Identify which cell holds the provided text, then report its [X, Y] central coordinate. 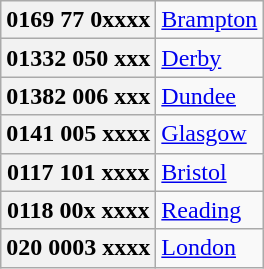
Bristol [210, 172]
Dundee [210, 96]
01382 006 xxx [78, 96]
Glasgow [210, 134]
020 0003 xxxx [78, 248]
0118 00x xxxx [78, 210]
0169 77 0xxxx [78, 20]
Reading [210, 210]
Derby [210, 58]
01332 050 xxx [78, 58]
0141 005 xxxx [78, 134]
0117 101 xxxx [78, 172]
Brampton [210, 20]
London [210, 248]
